Find where the given text appears and provide that cell's center as (X, Y) coordinate. 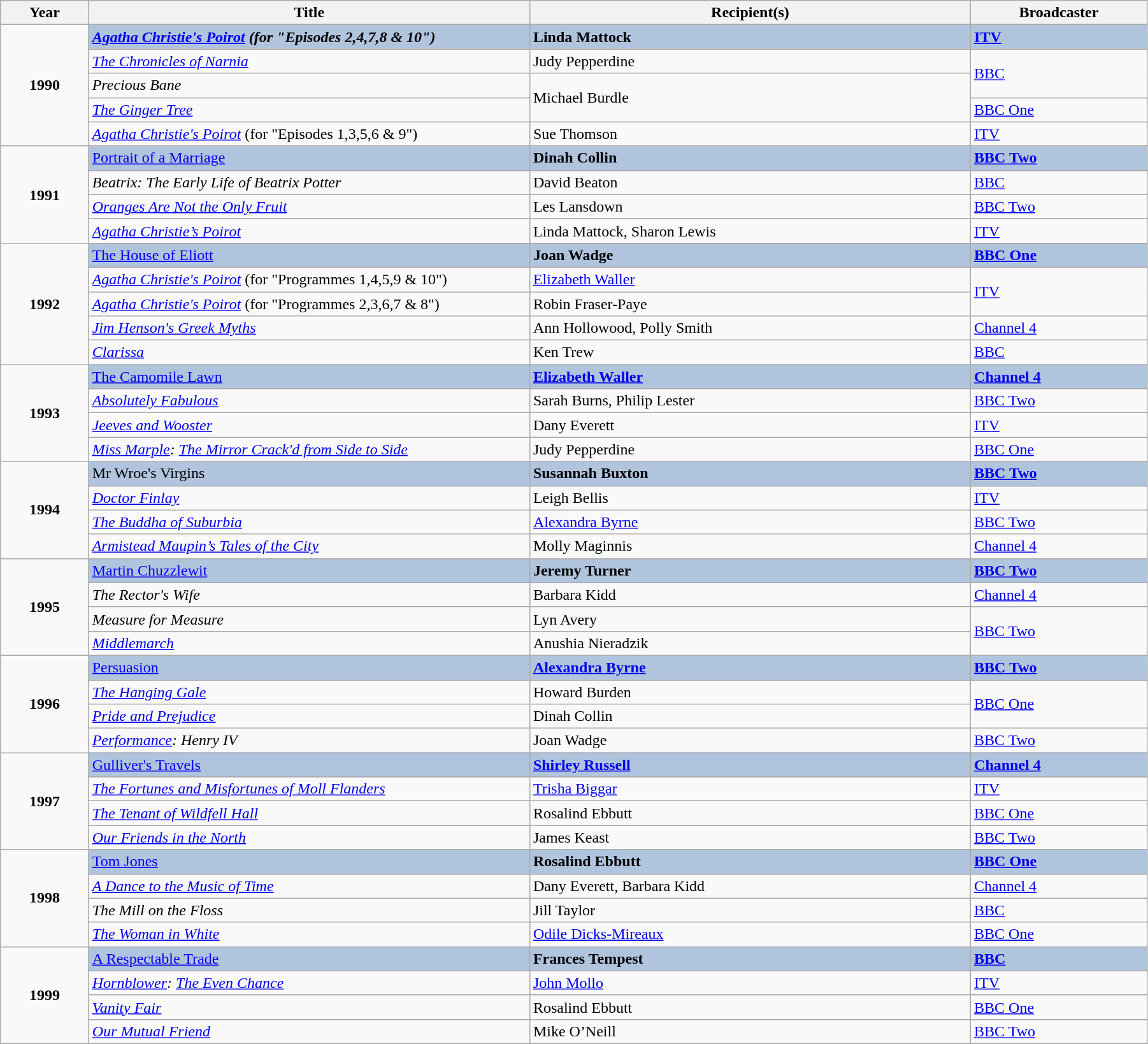
Clarissa (309, 352)
Howard Burden (750, 692)
Vanity Fair (309, 1007)
Jeeves and Wooster (309, 425)
Doctor Finlay (309, 498)
The Rector's Wife (309, 595)
Agatha Christie's Poirot (for "Programmes 2,3,6,7 & 8") (309, 304)
Anushia Nieradzik (750, 643)
Dany Everett, Barbara Kidd (750, 886)
The Fortunes and Misfortunes of Moll Flanders (309, 789)
Hornblower: The Even Chance (309, 983)
Our Friends in the North (309, 837)
Persuasion (309, 667)
Middlemarch (309, 643)
Trisha Biggar (750, 789)
Leigh Bellis (750, 498)
Sue Thomson (750, 134)
Ken Trew (750, 352)
Linda Mattock (750, 37)
Measure for Measure (309, 619)
The Hanging Gale (309, 692)
The Camomile Lawn (309, 377)
The Buddha of Suburbia (309, 522)
Year (45, 13)
Our Mutual Friend (309, 1031)
Robin Fraser-Paye (750, 304)
Oranges Are Not the Only Fruit (309, 207)
Beatrix: The Early Life of Beatrix Potter (309, 182)
Jeremy Turner (750, 570)
1997 (45, 801)
Performance: Henry IV (309, 741)
Barbara Kidd (750, 595)
The Woman in White (309, 934)
Jill Taylor (750, 910)
Michael Burdle (750, 98)
James Keast (750, 837)
Miss Marple: The Mirror Crack'd from Side to Side (309, 449)
Sarah Burns, Philip Lester (750, 401)
Pride and Prejudice (309, 716)
John Mollo (750, 983)
1994 (45, 510)
Armistead Maupin’s Tales of the City (309, 546)
Precious Bane (309, 85)
1998 (45, 898)
Recipient(s) (750, 13)
Mr Wroe's Virgins (309, 474)
David Beaton (750, 182)
Portrait of a Marriage (309, 158)
Agatha Christie's Poirot (for "Episodes 1,3,5,6 & 9") (309, 134)
Molly Maginnis (750, 546)
1996 (45, 704)
1992 (45, 303)
1999 (45, 995)
Agatha Christie’s Poirot (309, 231)
Mike O’Neill (750, 1031)
Ann Hollowood, Polly Smith (750, 328)
The House of Eliott (309, 255)
1990 (45, 85)
1991 (45, 194)
The Ginger Tree (309, 110)
A Respectable Trade (309, 959)
Susannah Buxton (750, 474)
1993 (45, 413)
Absolutely Fabulous (309, 401)
Agatha Christie's Poirot (for "Episodes 2,4,7,8 & 10") (309, 37)
Agatha Christie's Poirot (for "Programmes 1,4,5,9 & 10") (309, 279)
A Dance to the Music of Time (309, 886)
Dany Everett (750, 425)
The Chronicles of Narnia (309, 61)
Jim Henson's Greek Myths (309, 328)
1995 (45, 607)
Frances Tempest (750, 959)
Martin Chuzzlewit (309, 570)
Shirley Russell (750, 765)
The Mill on the Floss (309, 910)
Tom Jones (309, 862)
Les Lansdown (750, 207)
Lyn Avery (750, 619)
Odile Dicks-Mireaux (750, 934)
Title (309, 13)
The Tenant of Wildfell Hall (309, 813)
Gulliver's Travels (309, 765)
Linda Mattock, Sharon Lewis (750, 231)
Broadcaster (1059, 13)
